Determine the (X, Y) coordinate at the center of the cell enclosing the given text.  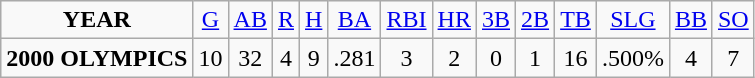
TB (576, 20)
.500% (632, 58)
AB (250, 20)
0 (496, 58)
32 (250, 58)
2B (536, 20)
16 (576, 58)
9 (314, 58)
3 (406, 58)
7 (733, 58)
BA (354, 20)
YEAR (97, 20)
SO (733, 20)
G (210, 20)
2000 OLYMPICS (97, 58)
H (314, 20)
10 (210, 58)
RBI (406, 20)
2 (454, 58)
1 (536, 58)
BB (690, 20)
R (286, 20)
3B (496, 20)
SLG (632, 20)
HR (454, 20)
.281 (354, 58)
